Capture the cell that displays the provided text and extract its (X, Y) central coordinate. 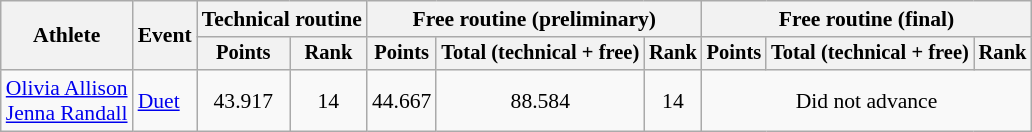
Athlete (67, 36)
44.667 (402, 100)
Free routine (preliminary) (534, 19)
Duet (165, 100)
Event (165, 36)
88.584 (540, 100)
Technical routine (282, 19)
Did not advance (867, 100)
Free routine (final) (867, 19)
43.917 (244, 100)
Olivia AllisonJenna Randall (67, 100)
